Scan for the cell matching the given text and deliver its (x, y) coordinate at center. 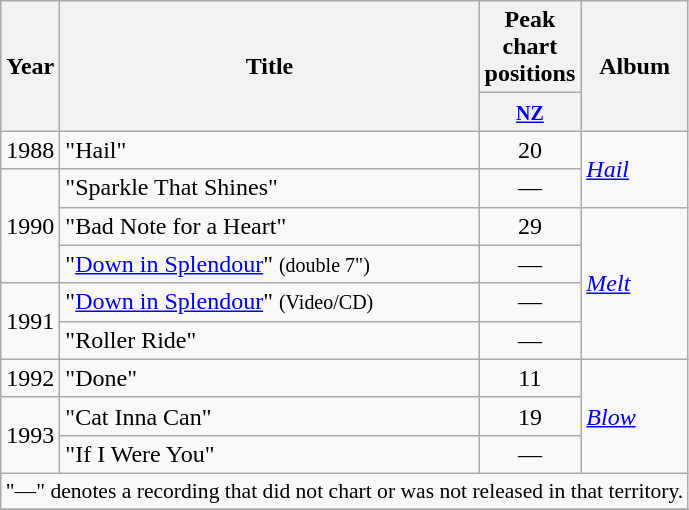
Year (30, 66)
Title (270, 66)
"Bad Note for a Heart" (270, 226)
11 (530, 378)
20 (530, 150)
1988 (30, 150)
Peak chart positions (530, 47)
Blow (634, 416)
29 (530, 226)
"Sparkle That Shines" (270, 188)
"Hail" (270, 150)
"Done" (270, 378)
1993 (30, 435)
"Down in Splendour" (Video/CD) (270, 302)
1991 (30, 321)
NZ (530, 112)
"Down in Splendour" (double 7") (270, 264)
Melt (634, 283)
19 (530, 416)
"Roller Ride" (270, 340)
1990 (30, 226)
1992 (30, 378)
Album (634, 66)
"If I Were You" (270, 454)
"—" denotes a recording that did not chart or was not released in that territory. (345, 491)
"Cat Inna Can" (270, 416)
Hail (634, 169)
